Determine the (x, y) coordinate at the center of the cell enclosing the given text.  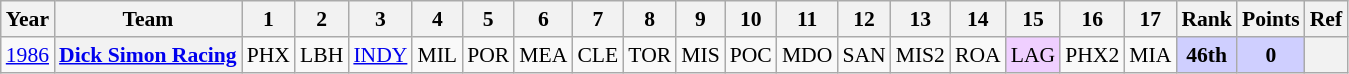
Dick Simon Racing (148, 55)
MEA (543, 55)
11 (808, 19)
PHX (268, 55)
Ref (1326, 19)
TOR (650, 55)
13 (920, 19)
8 (650, 19)
4 (437, 19)
Points (1271, 19)
MIS2 (920, 55)
Rank (1206, 19)
0 (1271, 55)
MIL (437, 55)
5 (488, 19)
9 (700, 19)
POR (488, 55)
17 (1150, 19)
ROA (978, 55)
3 (380, 19)
MDO (808, 55)
LBH (322, 55)
6 (543, 19)
Team (148, 19)
16 (1092, 19)
15 (1033, 19)
2 (322, 19)
1 (268, 19)
14 (978, 19)
MIA (1150, 55)
POC (751, 55)
MIS (700, 55)
CLE (598, 55)
Year (28, 19)
46th (1206, 55)
SAN (864, 55)
12 (864, 19)
PHX2 (1092, 55)
1986 (28, 55)
INDY (380, 55)
7 (598, 19)
10 (751, 19)
LAG (1033, 55)
